Output the (x, y) coordinate of the center of the cell containing the given text.  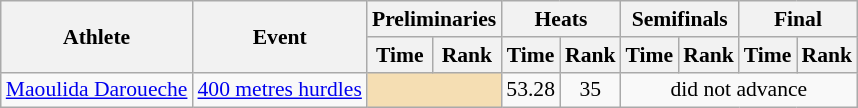
Athlete (97, 36)
400 metres hurdles (279, 90)
Heats (560, 19)
Event (279, 36)
Preliminaries (434, 19)
did not advance (739, 90)
53.28 (530, 90)
Maoulida Daroueche (97, 90)
35 (590, 90)
Final (798, 19)
Semifinals (680, 19)
